Return (X, Y) of the center of cell containing provided text 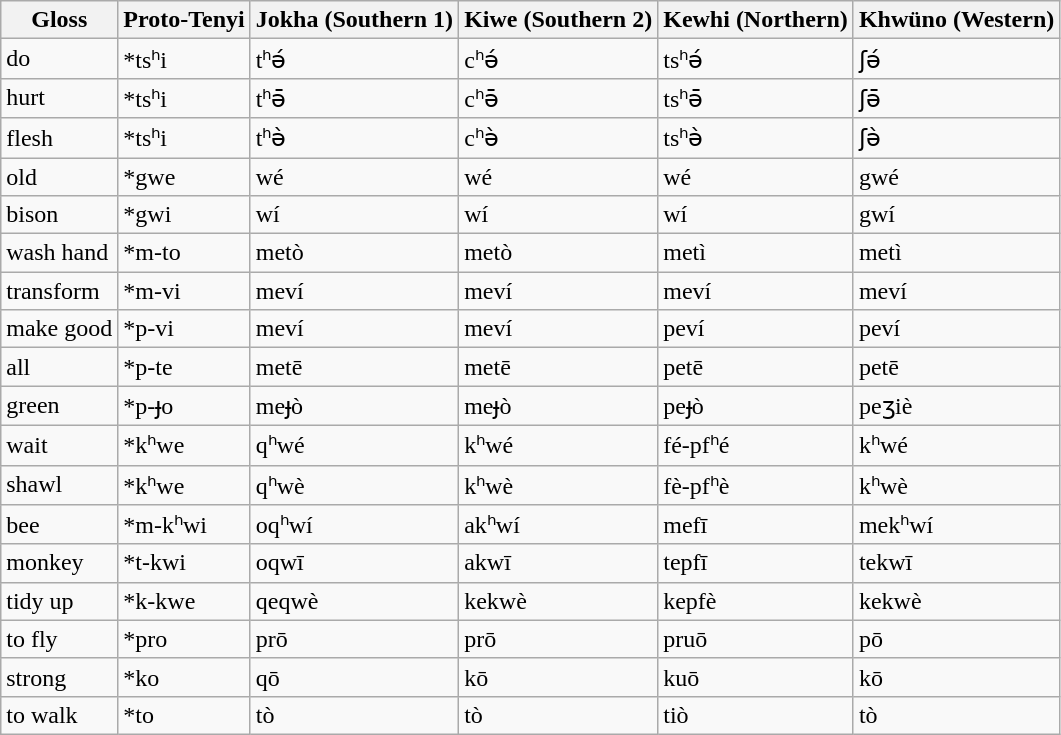
transform (60, 291)
*pro (184, 639)
all (60, 367)
to walk (60, 715)
shawl (60, 485)
old (60, 177)
Gloss (60, 20)
*m-vi (184, 291)
fè-pfʰè (756, 485)
kepfè (756, 601)
*p-ɟo (184, 406)
qeqwè (354, 601)
bison (60, 215)
tʰə̄ (354, 98)
Khwüno (Western) (956, 20)
*p-te (184, 367)
gwí (956, 215)
*ko (184, 677)
akʰwí (558, 525)
qʰwè (354, 485)
tʰə̀ (354, 138)
*m-kʰwi (184, 525)
tʰə́ (354, 59)
*p-vi (184, 329)
tepfī (756, 563)
wash hand (60, 253)
peɟò (756, 406)
*gwe (184, 177)
*k-kwe (184, 601)
*gwi (184, 215)
bee (60, 525)
tsʰə̀ (756, 138)
make good (60, 329)
*m-to (184, 253)
gwé (956, 177)
Proto-Tenyi (184, 20)
tidy up (60, 601)
akwī (558, 563)
ʃə̄ (956, 98)
kuō (756, 677)
tekwī (956, 563)
ʃə̀ (956, 138)
cʰə̄ (558, 98)
oqʰwí (354, 525)
qʰwé (354, 445)
mekʰwí (956, 525)
fé-pfʰé (756, 445)
Kiwe (Southern 2) (558, 20)
Kewhi (Northern) (756, 20)
cʰə́ (558, 59)
tsʰə̄ (756, 98)
pruō (756, 639)
tiò (756, 715)
tsʰə́ (756, 59)
strong (60, 677)
to fly (60, 639)
qō (354, 677)
oqwī (354, 563)
flesh (60, 138)
green (60, 406)
do (60, 59)
mefī (756, 525)
ʃə́ (956, 59)
*t-kwi (184, 563)
*to (184, 715)
pō (956, 639)
wait (60, 445)
peʒiè (956, 406)
hurt (60, 98)
Jokha (Southern 1) (354, 20)
cʰə̀ (558, 138)
monkey (60, 563)
